Output the [X, Y] coordinate of the center of the cell containing the given text.  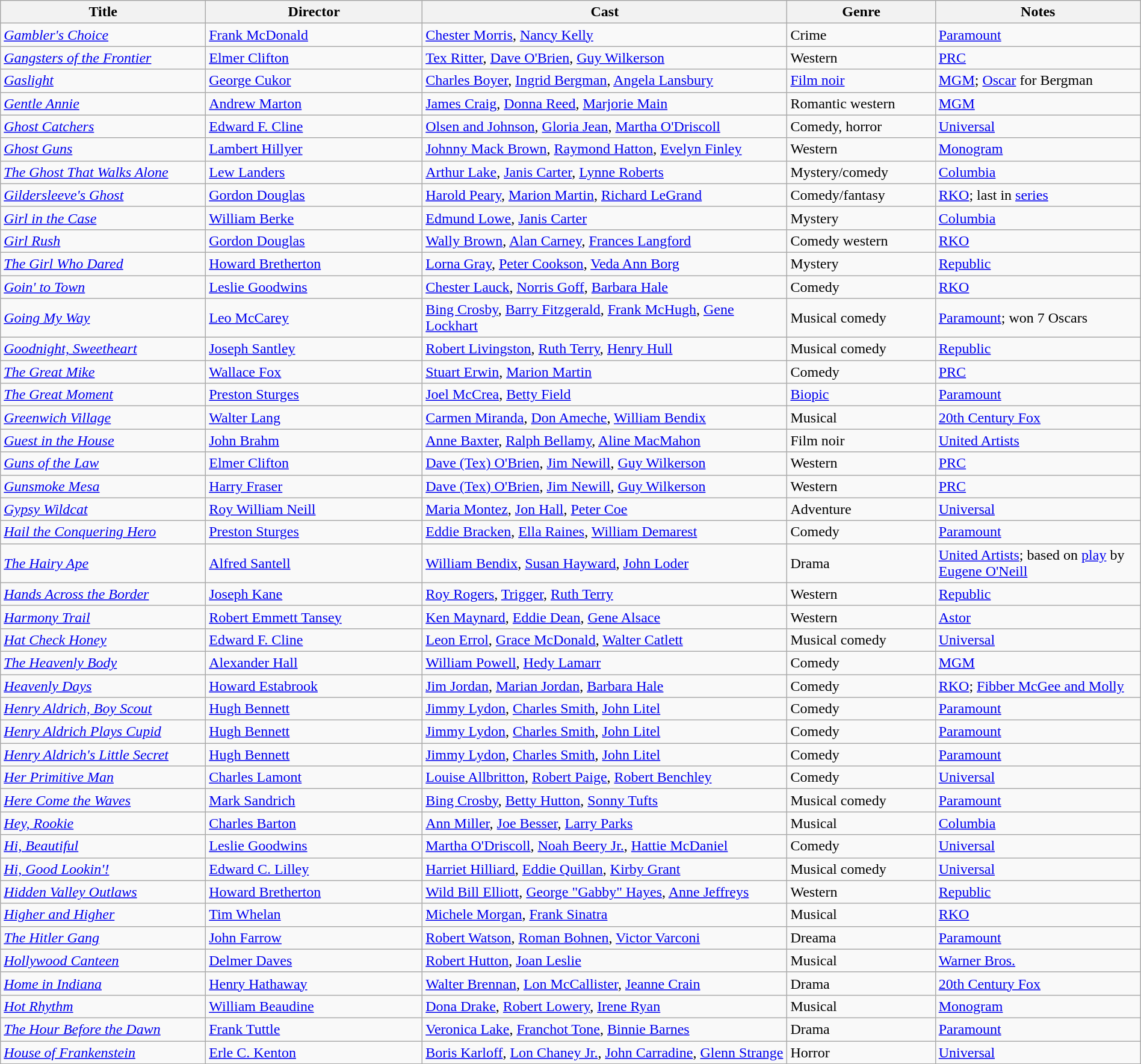
Heavenly Days [104, 685]
Astor [1037, 617]
Chester Lauck, Norris Goff, Barbara Hale [605, 287]
Hat Check Honey [104, 640]
Hands Across the Border [104, 594]
Comedy western [861, 241]
Gambler's Choice [104, 35]
John Brahm [314, 441]
United Artists [1037, 441]
Erle C. Kenton [314, 1053]
The Girl Who Dared [104, 264]
Horror [861, 1053]
Hi, Good Lookin'! [104, 869]
Roy William Neill [314, 509]
James Craig, Donna Reed, Marjorie Main [605, 104]
Wally Brown, Alan Carney, Frances Langford [605, 241]
Harmony Trail [104, 617]
Olsen and Johnson, Gloria Jean, Martha O'Driscoll [605, 126]
Hidden Valley Outlaws [104, 892]
Eddie Bracken, Ella Raines, William Demarest [605, 532]
Charles Boyer, Ingrid Bergman, Angela Lansbury [605, 81]
Title [104, 12]
Stuart Erwin, Marion Martin [605, 372]
Romantic western [861, 104]
Her Primitive Man [104, 778]
Charles Barton [314, 823]
The Hour Before the Dawn [104, 1029]
RKO; Fibber McGee and Molly [1037, 685]
Hollywood Canteen [104, 960]
Goodnight, Sweetheart [104, 349]
Joel McCrea, Betty Field [605, 395]
Gangsters of the Frontier [104, 58]
Robert Livingston, Ruth Terry, Henry Hull [605, 349]
Lambert Hillyer [314, 149]
Girl Rush [104, 241]
Henry Hathaway [314, 983]
Lew Landers [314, 172]
Frank Tuttle [314, 1029]
Comedy, horror [861, 126]
Gentle Annie [104, 104]
Gildersleeve's Ghost [104, 195]
Edward C. Lilley [314, 869]
Comedy/fantasy [861, 195]
Genre [861, 12]
The Great Mike [104, 372]
Director [314, 12]
Joseph Kane [314, 594]
Gypsy Wildcat [104, 509]
Arthur Lake, Janis Carter, Lynne Roberts [605, 172]
Going My Way [104, 318]
Edmund Lowe, Janis Carter [605, 218]
Walter Brennan, Lon McCallister, Jeanne Crain [605, 983]
Alexander Hall [314, 663]
Harriet Hilliard, Eddie Quillan, Kirby Grant [605, 869]
Tex Ritter, Dave O'Brien, Guy Wilkerson [605, 58]
United Artists; based on play by Eugene O'Neill [1037, 563]
Bing Crosby, Betty Hutton, Sonny Tufts [605, 800]
Veronica Lake, Franchot Tone, Binnie Barnes [605, 1029]
William Powell, Hedy Lamarr [605, 663]
Girl in the Case [104, 218]
MGM; Oscar for Bergman [1037, 81]
Home in Indiana [104, 983]
Cast [605, 12]
Joseph Santley [314, 349]
William Beaudine [314, 1006]
Henry Aldrich's Little Secret [104, 755]
Michele Morgan, Frank Sinatra [605, 915]
Lorna Gray, Peter Cookson, Veda Ann Borg [605, 264]
Hi, Beautiful [104, 846]
Louise Allbritton, Robert Paige, Robert Benchley [605, 778]
Paramount; won 7 Oscars [1037, 318]
John Farrow [314, 938]
Gaslight [104, 81]
Goin' to Town [104, 287]
Here Come the Waves [104, 800]
Wild Bill Elliott, George "Gabby" Hayes, Anne Jeffreys [605, 892]
Guns of the Law [104, 463]
Alfred Santell [314, 563]
Carmen Miranda, Don Ameche, William Bendix [605, 418]
Hot Rhythm [104, 1006]
Mark Sandrich [314, 800]
The Hitler Gang [104, 938]
Walter Lang [314, 418]
Ghost Guns [104, 149]
Harry Fraser [314, 486]
William Berke [314, 218]
Martha O'Driscoll, Noah Beery Jr., Hattie McDaniel [605, 846]
Leon Errol, Grace McDonald, Walter Catlett [605, 640]
Charles Lamont [314, 778]
Tim Whelan [314, 915]
Leo McCarey [314, 318]
Anne Baxter, Ralph Bellamy, Aline MacMahon [605, 441]
George Cukor [314, 81]
Adventure [861, 509]
Robert Emmett Tansey [314, 617]
RKO; last in series [1037, 195]
The Heavenly Body [104, 663]
Dona Drake, Robert Lowery, Irene Ryan [605, 1006]
Howard Estabrook [314, 685]
Maria Montez, Jon Hall, Peter Coe [605, 509]
The Hairy Ape [104, 563]
Wallace Fox [314, 372]
Robert Watson, Roman Bohnen, Victor Varconi [605, 938]
Johnny Mack Brown, Raymond Hatton, Evelyn Finley [605, 149]
Warner Bros. [1037, 960]
Biopic [861, 395]
Ghost Catchers [104, 126]
The Ghost That Walks Alone [104, 172]
Andrew Marton [314, 104]
Gunsmoke Mesa [104, 486]
Hail the Conquering Hero [104, 532]
Ann Miller, Joe Besser, Larry Parks [605, 823]
Henry Aldrich Plays Cupid [104, 732]
House of Frankenstein [104, 1053]
Chester Morris, Nancy Kelly [605, 35]
William Bendix, Susan Hayward, John Loder [605, 563]
Guest in the House [104, 441]
Harold Peary, Marion Martin, Richard LeGrand [605, 195]
Higher and Higher [104, 915]
Henry Aldrich, Boy Scout [104, 709]
The Great Moment [104, 395]
Bing Crosby, Barry Fitzgerald, Frank McHugh, Gene Lockhart [605, 318]
Greenwich Village [104, 418]
Boris Karloff, Lon Chaney Jr., John Carradine, Glenn Strange [605, 1053]
Roy Rogers, Trigger, Ruth Terry [605, 594]
Robert Hutton, Joan Leslie [605, 960]
Jim Jordan, Marian Jordan, Barbara Hale [605, 685]
Dreama [861, 938]
Crime [861, 35]
Mystery/comedy [861, 172]
Delmer Daves [314, 960]
Notes [1037, 12]
Hey, Rookie [104, 823]
Frank McDonald [314, 35]
Ken Maynard, Eddie Dean, Gene Alsace [605, 617]
